Determine the (x, y) coordinate at the center of the cell enclosing the given text.  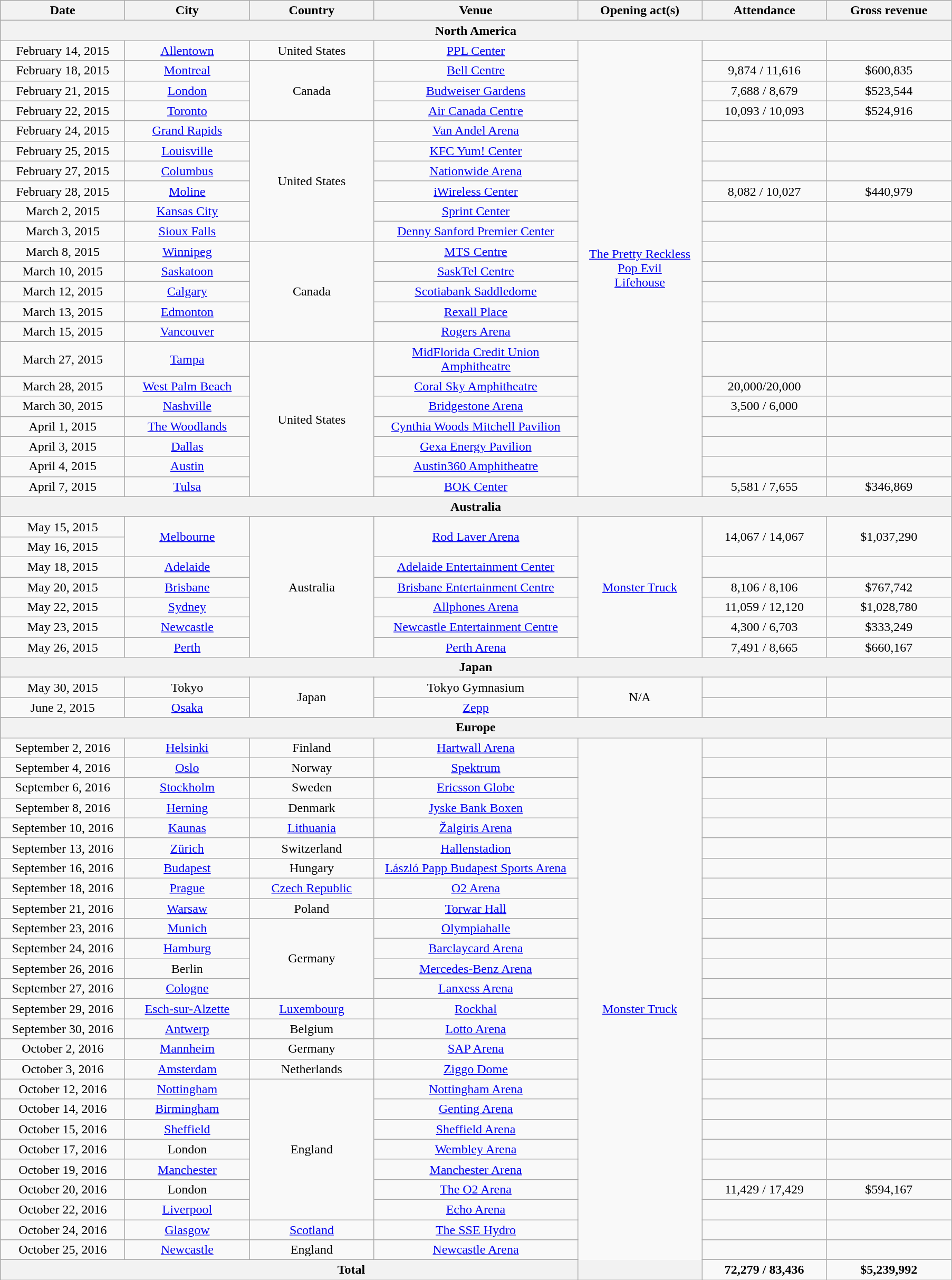
October 14, 2016 (63, 1109)
11,059 / 12,120 (764, 607)
Dallas (187, 446)
Attendance (764, 11)
March 12, 2015 (63, 292)
$660,167 (889, 647)
February 27, 2015 (63, 171)
7,491 / 8,665 (764, 647)
Tulsa (187, 486)
October 19, 2016 (63, 1169)
February 24, 2015 (63, 131)
February 28, 2015 (63, 191)
September 30, 2016 (63, 1029)
$346,869 (889, 486)
September 24, 2016 (63, 949)
Žalgiris Arena (476, 828)
$1,037,290 (889, 537)
Lotto Arena (476, 1029)
László Papp Budapest Sports Arena (476, 868)
Ericsson Globe (476, 788)
Echo Arena (476, 1209)
September 18, 2016 (63, 888)
8,106 / 8,106 (764, 587)
Zepp (476, 708)
September 23, 2016 (63, 929)
May 18, 2015 (63, 567)
Stockholm (187, 788)
West Palm Beach (187, 386)
June 2, 2015 (63, 708)
Date (63, 11)
September 10, 2016 (63, 828)
Austin360 Amphitheatre (476, 466)
October 22, 2016 (63, 1209)
Luxembourg (312, 1009)
Europe (476, 728)
Sweden (312, 788)
Osaka (187, 708)
Newcastle Entertainment Centre (476, 627)
February 14, 2015 (63, 51)
iWireless Center (476, 191)
Coral Sky Amphitheatre (476, 386)
Sprint Center (476, 211)
Nationwide Arena (476, 171)
March 2, 2015 (63, 211)
Allphones Arena (476, 607)
Sioux Falls (187, 231)
Nottingham Arena (476, 1089)
Venue (476, 11)
September 21, 2016 (63, 908)
Allentown (187, 51)
Edmonton (187, 312)
5,581 / 7,655 (764, 486)
Adelaide Entertainment Center (476, 567)
March 13, 2015 (63, 312)
Genting Arena (476, 1109)
Sydney (187, 607)
Denny Sanford Premier Center (476, 231)
September 6, 2016 (63, 788)
February 25, 2015 (63, 151)
Air Canada Centre (476, 111)
SaskTel Centre (476, 272)
Helsinki (187, 748)
N/A (640, 698)
October 12, 2016 (63, 1089)
March 10, 2015 (63, 272)
$600,835 (889, 71)
May 15, 2015 (63, 527)
14,067 / 14,067 (764, 537)
8,082 / 10,027 (764, 191)
Budapest (187, 868)
September 26, 2016 (63, 969)
October 24, 2016 (63, 1230)
October 25, 2016 (63, 1250)
Montreal (187, 71)
Esch-sur-Alzette (187, 1009)
October 3, 2016 (63, 1069)
Cologne (187, 989)
Tampa (187, 359)
Lithuania (312, 828)
Wembley Arena (476, 1149)
Netherlands (312, 1069)
Winnipeg (187, 252)
September 8, 2016 (63, 808)
Columbus (187, 171)
February 21, 2015 (63, 91)
KFC Yum! Center (476, 151)
May 26, 2015 (63, 647)
May 16, 2015 (63, 547)
Sheffield Arena (476, 1129)
Adelaide (187, 567)
Tokyo Gymnasium (476, 687)
Calgary (187, 292)
Rexall Place (476, 312)
$594,167 (889, 1189)
October 17, 2016 (63, 1149)
Kaunas (187, 828)
Louisville (187, 151)
Lanxess Arena (476, 989)
10,093 / 10,093 (764, 111)
Torwar Hall (476, 908)
Mannheim (187, 1049)
Cynthia Woods Mitchell Pavilion (476, 426)
Sheffield (187, 1129)
BOK Center (476, 486)
Amsterdam (187, 1069)
$767,742 (889, 587)
Gross revenue (889, 11)
March 3, 2015 (63, 231)
Gexa Energy Pavilion (476, 446)
$524,916 (889, 111)
9,874 / 11,616 (764, 71)
$440,979 (889, 191)
March 27, 2015 (63, 359)
Manchester (187, 1169)
Opening act(s) (640, 11)
Belgium (312, 1029)
PPL Center (476, 51)
City (187, 11)
4,300 / 6,703 (764, 627)
MTS Centre (476, 252)
Rockhal (476, 1009)
Bridgestone Arena (476, 406)
October 2, 2016 (63, 1049)
Perth (187, 647)
Ziggo Dome (476, 1069)
Nottingham (187, 1089)
Birmingham (187, 1109)
3,500 / 6,000 (764, 406)
Hungary (312, 868)
North America (476, 31)
April 7, 2015 (63, 486)
September 16, 2016 (63, 868)
Brisbane Entertainment Centre (476, 587)
October 15, 2016 (63, 1129)
Munich (187, 929)
September 27, 2016 (63, 989)
Jyske Bank Boxen (476, 808)
Mercedes-Benz Arena (476, 969)
Warsaw (187, 908)
72,279 / 83,436 (764, 1270)
September 4, 2016 (63, 768)
Poland (312, 908)
$1,028,780 (889, 607)
March 30, 2015 (63, 406)
MidFlorida Credit Union Amphitheatre (476, 359)
$523,544 (889, 91)
7,688 / 8,679 (764, 91)
The SSE Hydro (476, 1230)
Scotland (312, 1230)
February 18, 2015 (63, 71)
Olympiahalle (476, 929)
Rod Laver Arena (476, 537)
$333,249 (889, 627)
April 3, 2015 (63, 446)
Prague (187, 888)
Grand Rapids (187, 131)
Kansas City (187, 211)
Oslo (187, 768)
Tokyo (187, 687)
March 28, 2015 (63, 386)
September 29, 2016 (63, 1009)
SAP Arena (476, 1049)
$5,239,992 (889, 1270)
O2 Arena (476, 888)
Hamburg (187, 949)
Barclaycard Arena (476, 949)
Melbourne (187, 537)
Rogers Arena (476, 332)
May 30, 2015 (63, 687)
Scotiabank Saddledome (476, 292)
February 22, 2015 (63, 111)
Total (351, 1270)
Country (312, 11)
Herning (187, 808)
Hallenstadion (476, 848)
October 20, 2016 (63, 1189)
Brisbane (187, 587)
March 15, 2015 (63, 332)
Berlin (187, 969)
Moline (187, 191)
Finland (312, 748)
20,000/20,000 (764, 386)
Norway (312, 768)
April 4, 2015 (63, 466)
Denmark (312, 808)
Antwerp (187, 1029)
April 1, 2015 (63, 426)
September 13, 2016 (63, 848)
Liverpool (187, 1209)
Glasgow (187, 1230)
May 23, 2015 (63, 627)
March 8, 2015 (63, 252)
Nashville (187, 406)
The O2 Arena (476, 1189)
The Woodlands (187, 426)
Saskatoon (187, 272)
Van Andel Arena (476, 131)
The Pretty Reckless Pop Evil Lifehouse (640, 269)
Spektrum (476, 768)
May 20, 2015 (63, 587)
Perth Arena (476, 647)
Switzerland (312, 848)
Hartwall Arena (476, 748)
Newcastle Arena (476, 1250)
Budweiser Gardens (476, 91)
Toronto (187, 111)
11,429 / 17,429 (764, 1189)
Bell Centre (476, 71)
Manchester Arena (476, 1169)
Austin (187, 466)
Czech Republic (312, 888)
Vancouver (187, 332)
May 22, 2015 (63, 607)
Zürich (187, 848)
September 2, 2016 (63, 748)
